Scan for the cell matching the given text and deliver its (x, y) coordinate at center. 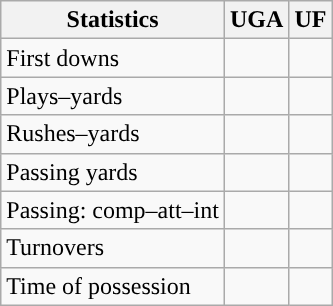
Rushes–yards (113, 134)
UF (310, 20)
Passing: comp–att–int (113, 210)
First downs (113, 58)
Turnovers (113, 248)
Passing yards (113, 172)
Plays–yards (113, 96)
Statistics (113, 20)
UGA (256, 20)
Time of possession (113, 286)
